Search for the cell housing the specified text and yield its [x, y] center coordinate. 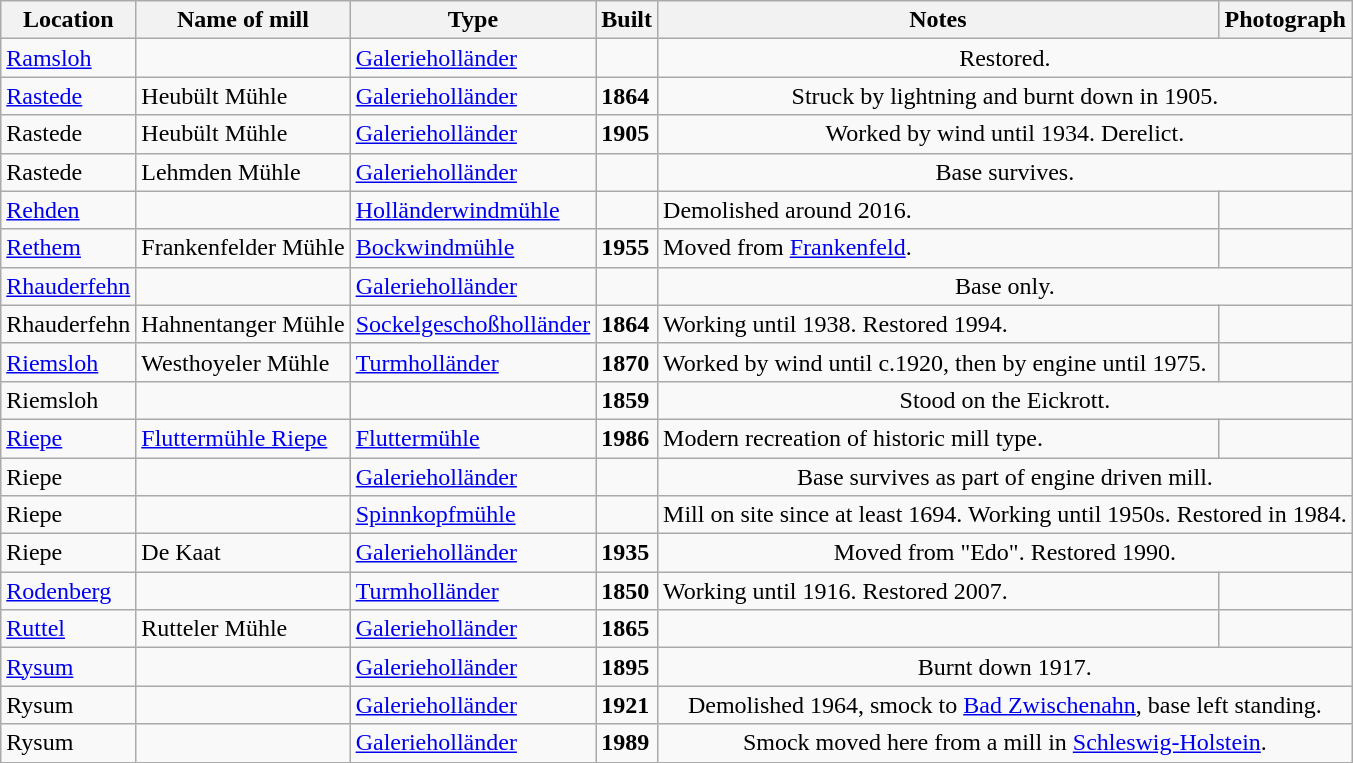
Moved from "Edo". Restored 1990. [1006, 553]
Lehmden Mühle [243, 172]
Sockelgeschoß­holländer [473, 324]
1921 [627, 705]
Stood on the Eickrott. [1006, 400]
Moved from Frankenfeld. [938, 248]
Name of mill [243, 20]
1859 [627, 400]
Demolished 1964, smock to Bad Zwischenahn, base left standing. [1006, 705]
Bockwindmühle [473, 248]
Built [627, 20]
Frankenfelder Mühle [243, 248]
Spinnkopfmühle [473, 515]
Photograph [1285, 20]
Rutteler Mühle [243, 629]
Westhoyeler Mühle [243, 362]
Holländerwindmühle [473, 210]
1895 [627, 667]
De Kaat [243, 553]
Worked by wind until 1934. Derelict. [1006, 134]
1850 [627, 591]
Smock moved here from a mill in Schleswig-Holstein. [1006, 743]
1935 [627, 553]
Base survives. [1006, 172]
Base survives as part of engine driven mill. [1006, 477]
Rethem [68, 248]
Working until 1916. Restored 2007. [938, 591]
Base only. [1006, 286]
1986 [627, 438]
Fluttermühle [473, 438]
Type [473, 20]
1989 [627, 743]
Fluttermühle Riepe [243, 438]
Ramsloh [68, 58]
Demolished around 2016. [938, 210]
1865 [627, 629]
Restored. [1006, 58]
Ruttel [68, 629]
Rehden [68, 210]
Location [68, 20]
Burnt down 1917. [1006, 667]
Rodenberg [68, 591]
1870 [627, 362]
1905 [627, 134]
1955 [627, 248]
Working until 1938. Restored 1994. [938, 324]
Modern recreation of historic mill type. [938, 438]
Hahnentanger Mühle [243, 324]
Struck by lightning and burnt down in 1905. [1006, 96]
Mill on site since at least 1694. Working until 1950s. Restored in 1984. [1006, 515]
Notes [938, 20]
Worked by wind until c.1920, then by engine until 1975. [938, 362]
